Output the (X, Y) coordinate of the center of the cell containing the given text.  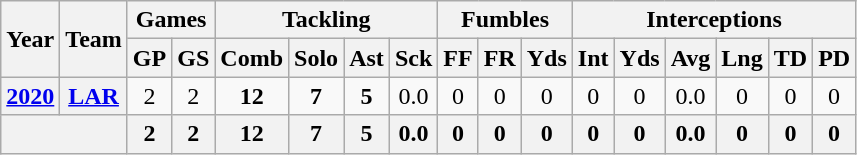
Sck (413, 58)
Ast (367, 58)
Team (94, 39)
Tackling (326, 20)
Int (593, 58)
GS (194, 58)
FR (500, 58)
Fumbles (506, 20)
Interceptions (714, 20)
Solo (316, 58)
Avg (690, 58)
Games (170, 20)
Lng (742, 58)
Year (30, 39)
PD (834, 58)
2020 (30, 96)
LAR (94, 96)
Comb (252, 58)
GP (149, 58)
TD (790, 58)
FF (458, 58)
